Find where the given text appears and provide that cell's center as (x, y) coordinate. 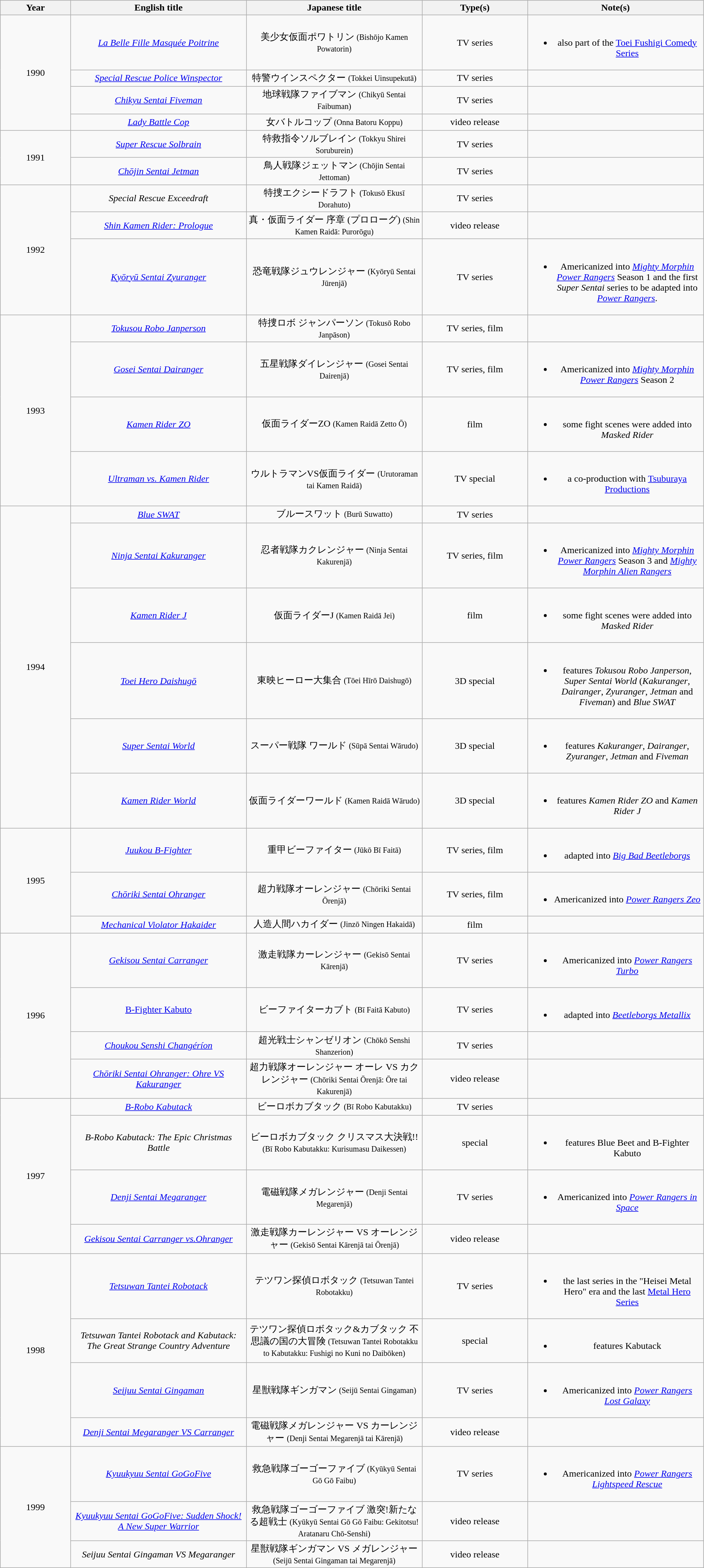
Kyuukyuu Sentai GoGoFive (159, 1474)
1994 (36, 667)
Denji Sentai Megaranger VS Carranger (159, 1432)
スーパー戦隊 ワールド (Sūpā Sentai Wārudo) (334, 746)
Tetsuwan Tantei Robotack and Kabutack: The Great Strange Country Adventure (159, 1341)
a co-production with Tsuburaya Productions (615, 479)
Chōjin Sentai Jetman (159, 171)
テツワン探偵ロボタック&カブタック 不思議の国の大冒険 (Tetsuwan Tantei Robotakku to Kabutakku: Fushigi no Kuni no Daibōken) (334, 1341)
features Blue Beet and B-Fighter Kabuto (615, 1142)
B-Robo Kabutack (159, 1107)
仮面ライダーワールド (Kamen Raidā Wārudo) (334, 800)
Shin Kamen Rider: Prologue (159, 225)
忍者戦隊カクレンジャー (Ninja Sentai Kakurenjā) (334, 555)
激走戦隊カーレンジャー VS オーレンジャー (Gekisō Sentai Kārenjā tai Ōrenjā) (334, 1239)
Americanized into Power Rangers Zeo (615, 895)
Seijuu Sentai Gingaman (159, 1390)
1992 (36, 250)
Kamen Rider World (159, 800)
救急戦隊ゴーゴーファイブ (Kyūkyū Sentai Gō Gō Faibu) (334, 1474)
Note(s) (615, 8)
Chikyu Sentai Fiveman (159, 100)
La Belle Fille Masquée Poitrine (159, 43)
特捜ロボ ジャンパーソン (Tokusō Robo Janpāson) (334, 329)
features Kabutack (615, 1341)
Americanized into Mighty Morphin Power Rangers Season 2 (615, 369)
真・仮面ライダー 序章 (プロローグ) (Shin Kamen Raidā: Purorōgu) (334, 225)
Kamen Rider J (159, 615)
Kyuukyuu Sentai GoGoFive: Sudden Shock! A New Super Warrior (159, 1521)
1993 (36, 411)
1995 (36, 880)
B-Fighter Kabuto (159, 1009)
Tokusou Robo Janperson (159, 329)
Special Rescue Exceedraft (159, 198)
features Kamen Rider ZO and Kamen Rider J (615, 800)
ビーファイターカブト (Bī Faitā Kabuto) (334, 1009)
Americanized into Power Rangers in Space (615, 1197)
Ultraman vs. Kamen Rider (159, 479)
Americanized into Mighty Morphin Power Rangers Season 3 and Mighty Morphin Alien Rangers (615, 555)
星獣戦隊ギンガマン (Seijū Sentai Gingaman) (334, 1390)
東映ヒーロー大集合 (Tōei Hīrō Daishugō) (334, 680)
Americanized into Mighty Morphin Power Rangers Season 1 and the first Super Sentai series to be adapted into Power Rangers. (615, 277)
Japanese title (334, 8)
テツワン探偵ロボタック (Tetsuwan Tantei Robotakku) (334, 1286)
Gosei Sentai Dairanger (159, 369)
Americanized into Power Rangers Turbo (615, 960)
特救指令ソルブレイン (Tokkyu Shirei Soruburein) (334, 144)
Toei Hero Daishugō (159, 680)
Kyōryū Sentai Zyuranger (159, 277)
Year (36, 8)
星獣戦隊ギンガマン VS メガレンジャー (Seijū Sentai Gingaman tai Megarenjā) (334, 1554)
特警ウインスペクター (Tokkei Uinsupekutā) (334, 78)
超力戦隊オーレンジャー (Chōriki Sentai Ōrenjā) (334, 895)
超光戦士シャンゼリオン (Chōkō Senshi Shanzerion) (334, 1045)
激走戦隊カーレンジャー (Gekisō Sentai Kārenjā) (334, 960)
地球戦隊ファイブマン (Chikyū Sentai Faibuman) (334, 100)
1998 (36, 1350)
features Kakuranger, Dairanger, Zyuranger, Jetman and Fiveman (615, 746)
仮面ライダーJ (Kamen Raidā Jei) (334, 615)
TV special (475, 479)
1999 (36, 1507)
ウルトラマンVS仮面ライダー (Urutoraman tai Kamen Raidā) (334, 479)
Super Rescue Solbrain (159, 144)
救急戦隊ゴーゴーファイブ 激突!新たなる超戦士 (Kyūkyū Sentai Gō Gō Faibu: Gekitotsu! Aratanaru Chō-Senshi) (334, 1521)
Seijuu Sentai Gingaman VS Megaranger (159, 1554)
Chōriki Sentai Ohranger (159, 895)
超力戦隊オーレンジャー オーレ VS カクレンジャー (Chōriki Sentai Ōrenjā: Ōre tai Kakurenjā) (334, 1079)
電磁戦隊メガレンジャー VS カーレンジャー (Denji Sentai Megarenjā tai Kārenjā) (334, 1432)
1990 (36, 73)
鳥人戦隊ジェットマン (Chōjin Sentai Jettoman) (334, 171)
ビーロボカブタック (Bī Robo Kabutakku) (334, 1107)
English title (159, 8)
the last series in the "Heisei Metal Hero" era and the last Metal Hero Series (615, 1286)
B-Robo Kabutack: The Epic Christmas Battle (159, 1142)
Chōriki Sentai Ohranger: Ohre VS Kakuranger (159, 1079)
Blue SWAT (159, 515)
恐竜戦隊ジュウレンジャー (Kyōryū Sentai Jūrenjā) (334, 277)
重甲ビーファイター (Jūkō Bī Faitā) (334, 850)
Denji Sentai Megaranger (159, 1197)
電磁戦隊メガレンジャー (Denji Sentai Megarenjā) (334, 1197)
1991 (36, 158)
Mechanical Violator Hakaider (159, 925)
1996 (36, 1016)
Americanized into Power Rangers Lost Galaxy (615, 1390)
features Tokusou Robo Janperson, Super Sentai World (Kakuranger, Dairanger, Zyuranger, Jetman and Fiveman) and Blue SWAT (615, 680)
Type(s) (475, 8)
特捜エクシードラフト (Tokusō Ekusī Dorahuto) (334, 198)
adapted into Beetleborgs Metallix (615, 1009)
Tetsuwan Tantei Robotack (159, 1286)
美少女仮面ポワトリン (Bishōjo Kamen Powatorin) (334, 43)
仮面ライダーZO (Kamen Raidā Zetto Ō) (334, 424)
五星戦隊ダイレンジャー (Gosei Sentai Dairenjā) (334, 369)
adapted into Big Bad Beetleborgs (615, 850)
1997 (36, 1176)
Juukou B-Fighter (159, 850)
Choukou Senshi Changéríon (159, 1045)
Special Rescue Police Winspector (159, 78)
ブルースワット (Burū Suwatto) (334, 515)
Americanized into Power Rangers Lightspeed Rescue (615, 1474)
女バトルコップ (Onna Batoru Koppu) (334, 122)
also part of the Toei Fushigi Comedy Series (615, 43)
Ninja Sentai Kakuranger (159, 555)
ビーロボカブタック クリスマス大決戦!! (Bī Robo Kabutakku: Kurisumasu Daikessen) (334, 1142)
Gekisou Sentai Carranger (159, 960)
Kamen Rider ZO (159, 424)
人造人間ハカイダー (Jinzō Ningen Hakaidā) (334, 925)
Gekisou Sentai Carranger vs.Ohranger (159, 1239)
Super Sentai World (159, 746)
Lady Battle Cop (159, 122)
